Determine the (X, Y) coordinate at the center of the cell enclosing the given text.  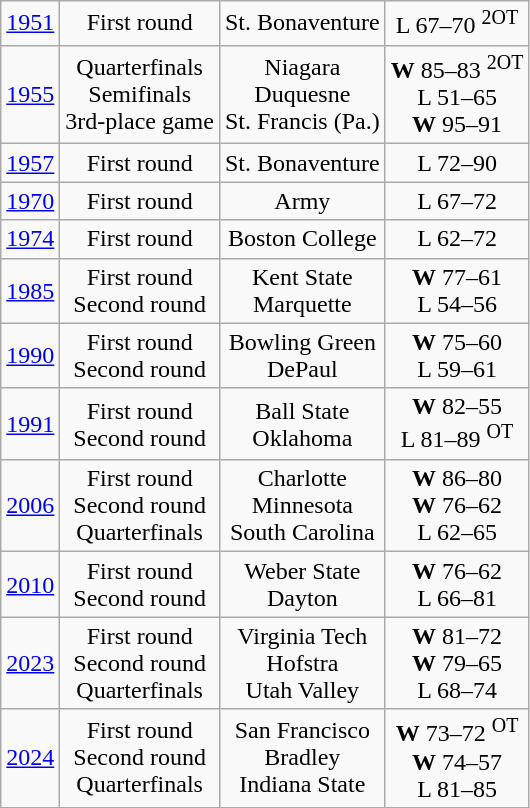
W 76–62L 66–81 (457, 584)
W 86–80W 76–62L 62–65 (457, 506)
NiagaraDuquesneSt. Francis (Pa.) (302, 94)
Ball StateOklahoma (302, 424)
W 77–61L 54–56 (457, 290)
1974 (30, 239)
2024 (30, 758)
San FranciscoBradleyIndiana State (302, 758)
1955 (30, 94)
1990 (30, 356)
Weber StateDayton (302, 584)
Virginia TechHofstra Utah Valley (302, 663)
QuarterfinalsSemifinals3rd-place game (140, 94)
2010 (30, 584)
Kent StateMarquette (302, 290)
L 67–70 2OT (457, 24)
2023 (30, 663)
1951 (30, 24)
L 62–72 (457, 239)
1970 (30, 201)
W 75–60L 59–61 (457, 356)
1985 (30, 290)
L 67–72 (457, 201)
Army (302, 201)
2006 (30, 506)
L 72–90 (457, 163)
Boston College (302, 239)
W 85–83 2OTL 51–65W 95–91 (457, 94)
Bowling GreenDePaul (302, 356)
W 81–72W 79–65L 68–74 (457, 663)
CharlotteMinnesotaSouth Carolina (302, 506)
W 73–72 OT W 74–57 L 81–85 (457, 758)
W 82–55L 81–89 OT (457, 424)
1991 (30, 424)
1957 (30, 163)
